Provide the [x, y] coordinate of the cell's center where the given text is located.  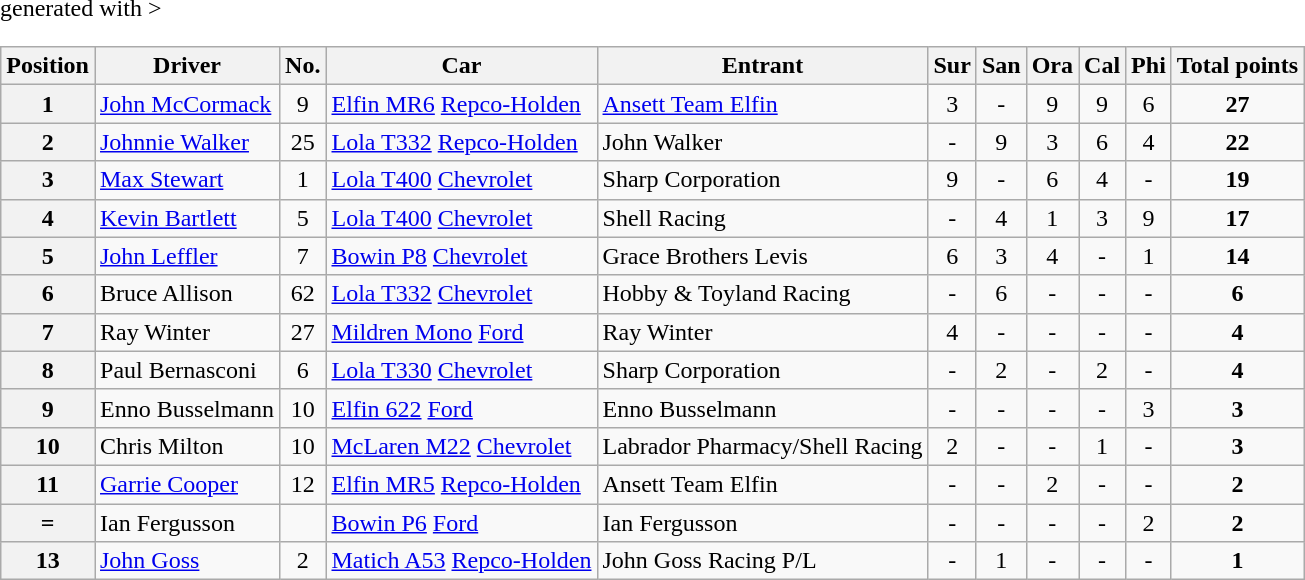
San [1001, 66]
Elfin MR5 Repco-Holden [462, 484]
25 [303, 142]
11 [48, 484]
McLaren M22 Chevrolet [462, 446]
62 [303, 294]
No. [303, 66]
Bowin P6 Ford [462, 523]
Grace Brothers Levis [762, 256]
Elfin MR6 Repco-Holden [462, 104]
Max Stewart [186, 180]
14 [1237, 256]
Cal [1102, 66]
Sur [952, 66]
Matich A53 Repco-Holden [462, 561]
17 [1237, 218]
Labrador Pharmacy/Shell Racing [762, 446]
Lola T332 Repco-Holden [462, 142]
Mildren Mono Ford [462, 332]
Garrie Cooper [186, 484]
8 [48, 370]
12 [303, 484]
Kevin Bartlett [186, 218]
Total points [1237, 66]
Lola T330 Chevrolet [462, 370]
John Goss Racing P/L [762, 561]
Shell Racing [762, 218]
Position [48, 66]
John Walker [762, 142]
Driver [186, 66]
Bruce Allison [186, 294]
Johnnie Walker [186, 142]
Lola T332 Chevrolet [462, 294]
Entrant [762, 66]
Elfin 622 Ford [462, 408]
John Goss [186, 561]
Phi [1149, 66]
22 [1237, 142]
Ora [1052, 66]
John McCormack [186, 104]
19 [1237, 180]
13 [48, 561]
Bowin P8 Chevrolet [462, 256]
Car [462, 66]
= [48, 523]
Hobby & Toyland Racing [762, 294]
Paul Bernasconi [186, 370]
Chris Milton [186, 446]
John Leffler [186, 256]
